Capture the cell that displays the provided text and extract its [X, Y] central coordinate. 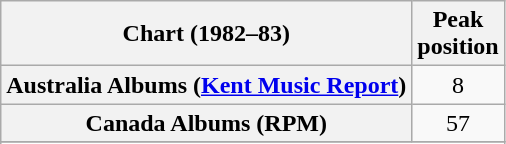
Canada Albums (RPM) [206, 123]
Peakposition [458, 34]
57 [458, 123]
8 [458, 85]
Australia Albums (Kent Music Report) [206, 85]
Chart (1982–83) [206, 34]
